Return the (X, Y) coordinate for the center point of the cell that contains the specified text.  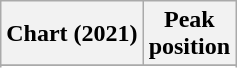
Peakposition (189, 34)
Chart (2021) (72, 34)
